Return the (x, y) coordinate for the center point of the cell that contains the specified text.  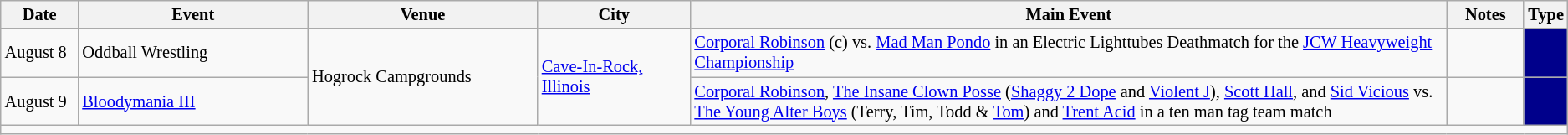
Date (40, 14)
Venue (423, 14)
Bloodymania III (192, 101)
Main Event (1069, 14)
City (614, 14)
Oddball Wrestling (192, 53)
Corporal Robinson (c) vs. Mad Man Pondo in an Electric Lighttubes Deathmatch for the JCW Heavyweight Championship (1069, 53)
Cave-In-Rock, Illinois (614, 77)
Type (1545, 14)
Hogrock Campgrounds (423, 77)
Event (192, 14)
August 8 (40, 53)
Notes (1485, 14)
August 9 (40, 101)
